Scan for the cell matching the given text and deliver its (X, Y) coordinate at center. 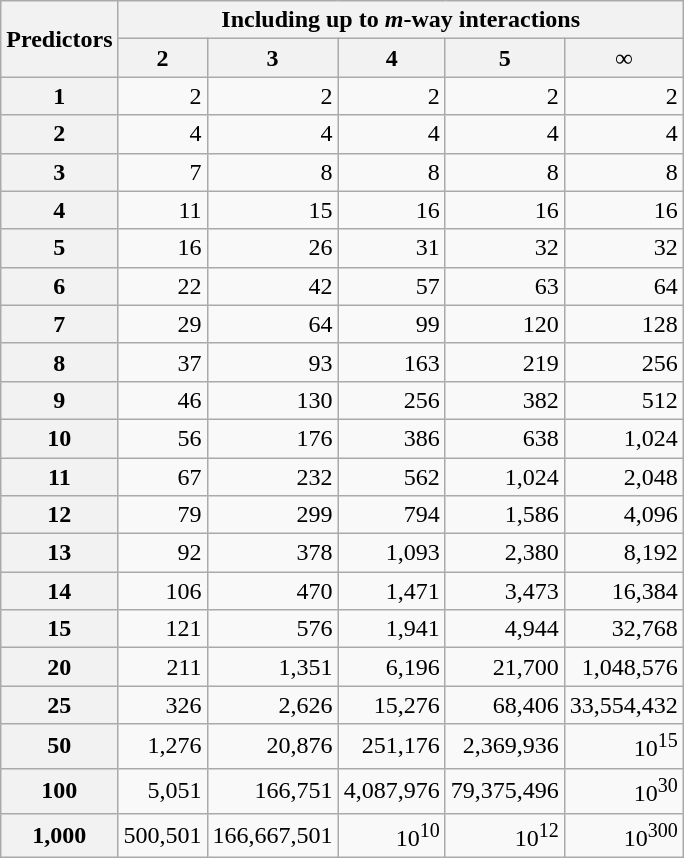
37 (162, 362)
93 (272, 362)
794 (392, 515)
6,196 (392, 667)
106 (162, 591)
378 (272, 553)
92 (162, 553)
32,768 (624, 629)
Predictors (60, 39)
299 (272, 515)
100 (60, 790)
638 (504, 438)
1,941 (392, 629)
382 (504, 400)
10300 (624, 836)
176 (272, 438)
251,176 (392, 746)
6 (60, 286)
576 (272, 629)
130 (272, 400)
20 (60, 667)
79,375,496 (504, 790)
16,384 (624, 591)
10 (60, 438)
4,087,976 (392, 790)
500,501 (162, 836)
163 (392, 362)
470 (272, 591)
1,586 (504, 515)
1,471 (392, 591)
63 (504, 286)
50 (60, 746)
79 (162, 515)
1,351 (272, 667)
1,093 (392, 553)
5,051 (162, 790)
1010 (392, 836)
3,473 (504, 591)
386 (392, 438)
1012 (504, 836)
166,751 (272, 790)
25 (60, 705)
9 (60, 400)
1,048,576 (624, 667)
∞ (624, 58)
4,096 (624, 515)
120 (504, 324)
26 (272, 248)
1030 (624, 790)
15,276 (392, 705)
211 (162, 667)
166,667,501 (272, 836)
1015 (624, 746)
2,380 (504, 553)
1,276 (162, 746)
1,000 (60, 836)
562 (392, 477)
128 (624, 324)
20,876 (272, 746)
56 (162, 438)
33,554,432 (624, 705)
232 (272, 477)
2,626 (272, 705)
14 (60, 591)
2,048 (624, 477)
219 (504, 362)
21,700 (504, 667)
68,406 (504, 705)
121 (162, 629)
512 (624, 400)
57 (392, 286)
99 (392, 324)
29 (162, 324)
22 (162, 286)
2,369,936 (504, 746)
4,944 (504, 629)
31 (392, 248)
67 (162, 477)
8,192 (624, 553)
12 (60, 515)
13 (60, 553)
46 (162, 400)
Including up to m-way interactions (400, 20)
326 (162, 705)
42 (272, 286)
1 (60, 96)
